Pinpoint the cell where the given text exists, returning its (X, Y) midpoint coordinate. 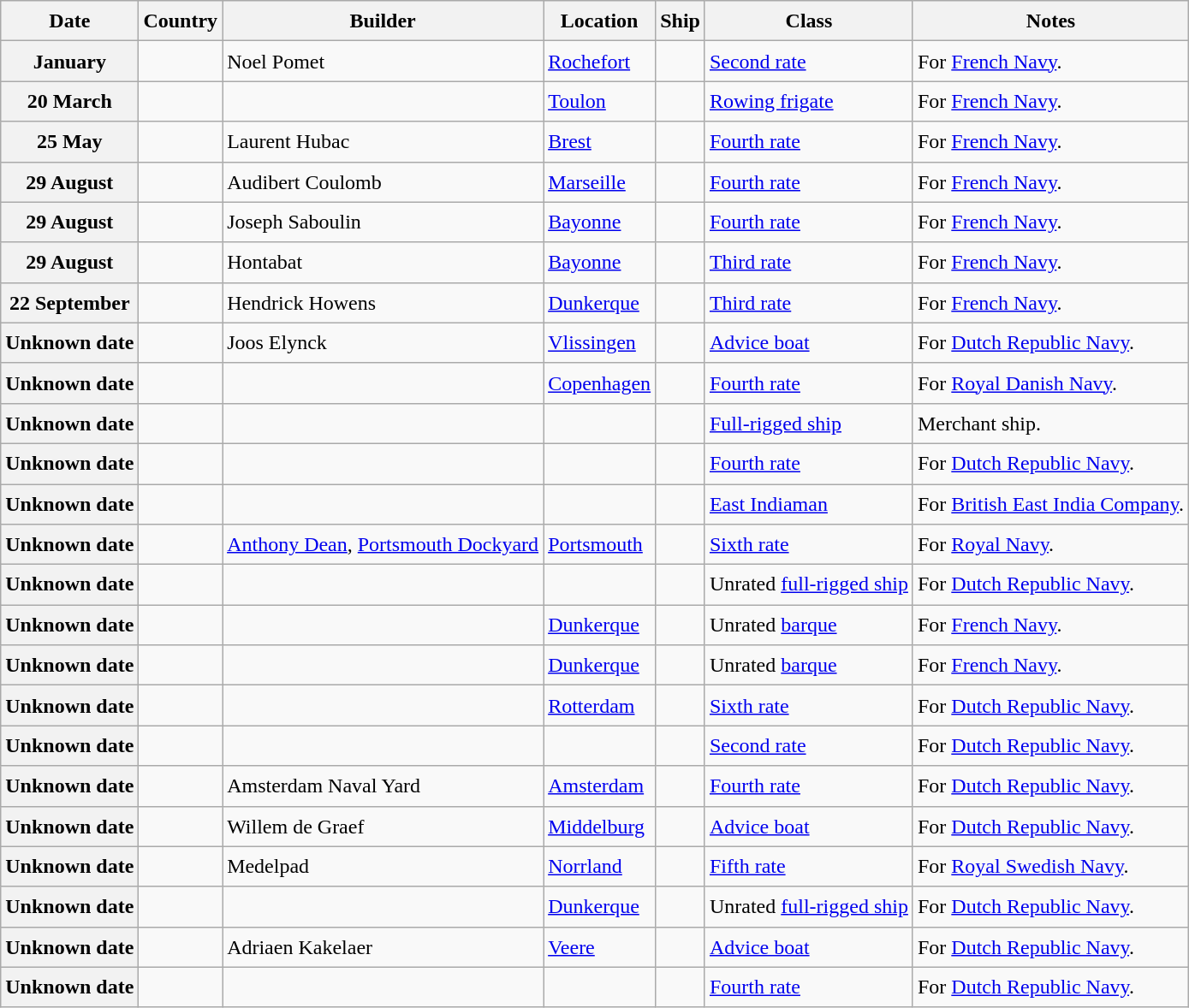
Audibert Coulomb (383, 181)
January (70, 62)
For Royal Swedish Navy. (1050, 866)
Amsterdam (599, 786)
Portsmouth (599, 544)
For British East India Company. (1050, 505)
Fifth rate (808, 866)
For Royal Navy. (1050, 544)
Anthony Dean, Portsmouth Dockyard (383, 544)
Laurent Hubac (383, 142)
Medelpad (383, 866)
Joseph Saboulin (383, 222)
Brest (599, 142)
20 March (70, 101)
Veere (599, 946)
Date (70, 21)
East Indiaman (808, 505)
Country (181, 21)
Location (599, 21)
Hendrick Howens (383, 303)
Class (808, 21)
Marseille (599, 181)
Notes (1050, 21)
Full-rigged ship (808, 423)
Merchant ship. (1050, 423)
Norrland (599, 866)
For Royal Danish Navy. (1050, 383)
Rowing frigate (808, 101)
Willem de Graef (383, 827)
Joos Elynck (383, 342)
22 September (70, 303)
Hontabat (383, 262)
Noel Pomet (383, 62)
Middelburg (599, 827)
Vlissingen (599, 342)
25 May (70, 142)
Adriaen Kakelaer (383, 946)
Ship (681, 21)
Copenhagen (599, 383)
Rotterdam (599, 705)
Toulon (599, 101)
Amsterdam Naval Yard (383, 786)
Rochefort (599, 62)
Builder (383, 21)
